Scan for the cell matching the given text and deliver its (x, y) coordinate at center. 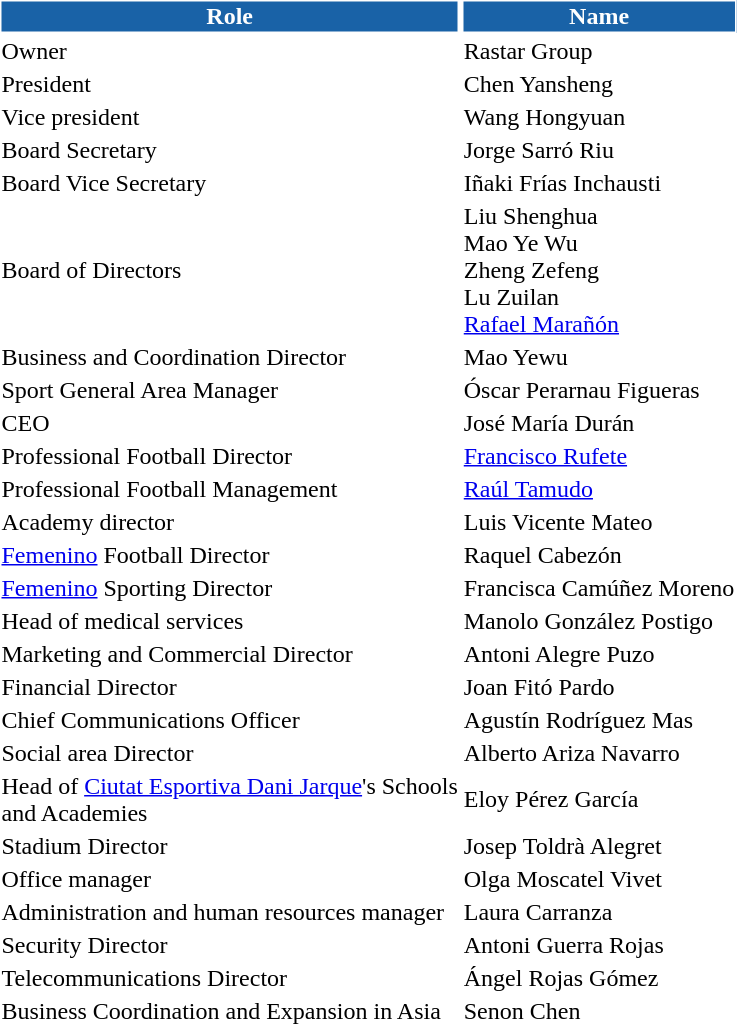
José María Durán (599, 423)
Financial Director (230, 687)
Chen Yansheng (599, 84)
Sport General Area Manager (230, 390)
Head of Ciutat Esportiva Dani Jarque's Schoolsand Academies (230, 800)
Name (599, 16)
Administration and human resources manager (230, 912)
Alberto Ariza Navarro (599, 753)
Luis Vicente Mateo (599, 522)
Business and Coordination Director (230, 357)
Iñaki Frías Inchausti (599, 183)
Office manager (230, 879)
Social area Director (230, 753)
Owner (230, 51)
Telecommunications Director (230, 978)
Joan Fitó Pardo (599, 687)
Professional Football Director (230, 456)
Marketing and Commercial Director (230, 654)
Board of Directors (230, 270)
Jorge Sarró Riu (599, 150)
Raquel Cabezón (599, 555)
Head of medical services (230, 621)
Agustín Rodríguez Mas (599, 720)
Academy director (230, 522)
Olga Moscatel Vivet (599, 879)
Mao Yewu (599, 357)
Rastar Group (599, 51)
Francisco Rufete (599, 456)
Liu Shenghua Mao Ye Wu Zheng Zefeng Lu Zuilan Rafael Marañón (599, 270)
CEO (230, 423)
Wang Hongyuan (599, 117)
Laura Carranza (599, 912)
Antoni Alegre Puzo (599, 654)
Eloy Pérez García (599, 800)
Stadium Director (230, 846)
Role (230, 16)
Josep Toldrà Alegret (599, 846)
Femenino Sporting Director (230, 588)
President (230, 84)
Raúl Tamudo (599, 489)
Antoni Guerra Rojas (599, 945)
Vice president (230, 117)
Security Director (230, 945)
Femenino Football Director (230, 555)
Manolo González Postigo (599, 621)
Board Secretary (230, 150)
Chief Communications Officer (230, 720)
Francisca Camúñez Moreno (599, 588)
Professional Football Management (230, 489)
Board Vice Secretary (230, 183)
Óscar Perarnau Figueras (599, 390)
Ángel Rojas Gómez (599, 978)
